Provide the (x, y) coordinate of the cell's center where the given text is located.  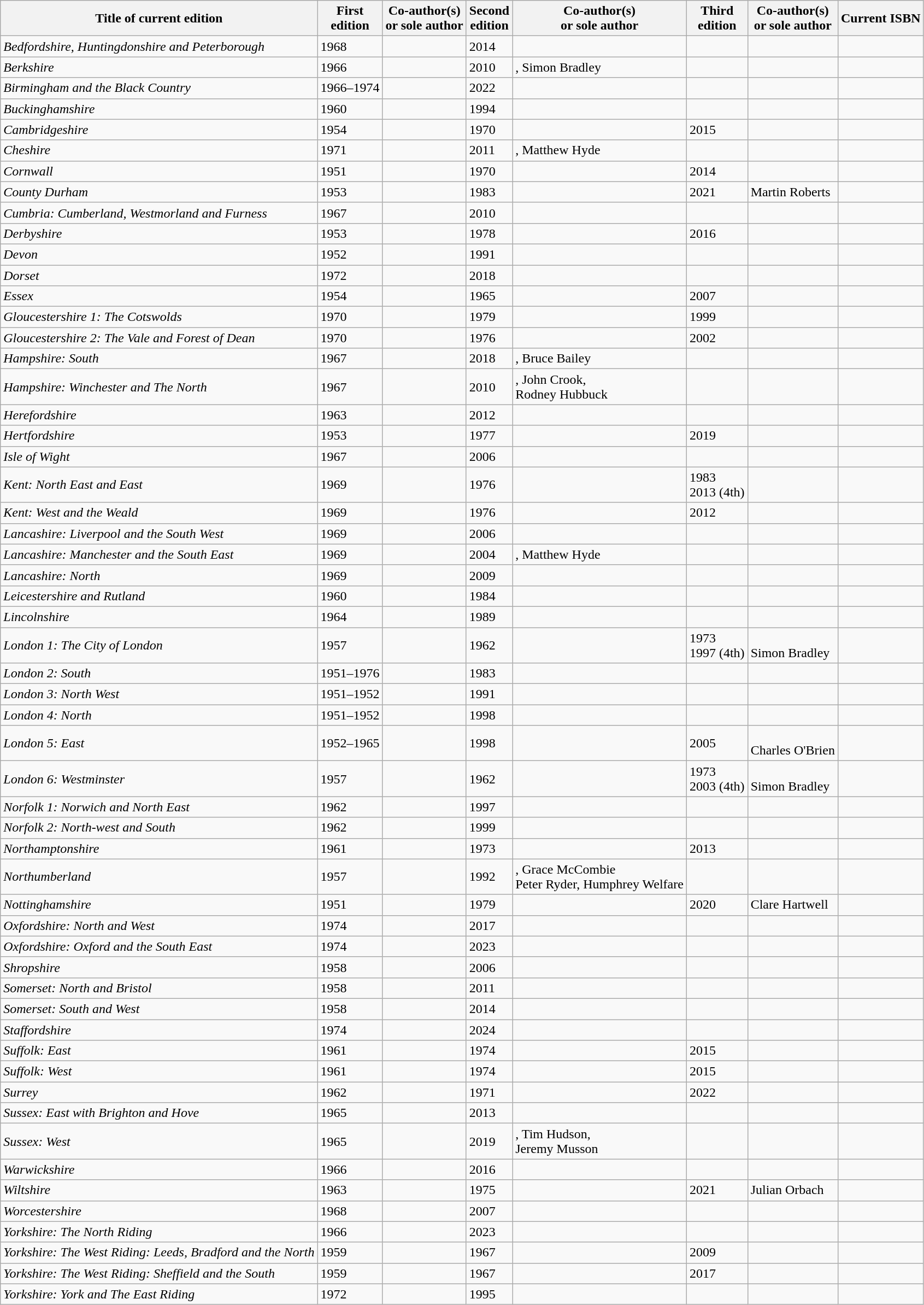
Gloucestershire 1: The Cotswolds (159, 317)
2004 (489, 554)
Lancashire: Manchester and the South East (159, 554)
1984 (489, 596)
1995 (489, 1294)
1975 (489, 1190)
1994 (489, 109)
London 6: Westminster (159, 779)
London 3: North West (159, 694)
Cornwall (159, 171)
Birmingham and the Black Country (159, 88)
, Tim Hudson,Jeremy Musson (600, 1142)
Nottinghamshire (159, 905)
Essex (159, 296)
1951–1976 (350, 674)
1997 (489, 807)
1973 (489, 848)
London 5: East (159, 744)
London 2: South (159, 674)
Yorkshire: York and The East Riding (159, 1294)
Martin Roberts (792, 192)
London 1: The City of London (159, 645)
Buckinghamshire (159, 109)
1952–1965 (350, 744)
2002 (717, 338)
1978 (489, 233)
2024 (489, 1029)
Second edition (489, 19)
Warwickshire (159, 1169)
Cambridgeshire (159, 130)
Clare Hartwell (792, 905)
Northamptonshire (159, 848)
, Grace McCombiePeter Ryder, Humphrey Welfare (600, 877)
19732003 (4th) (717, 779)
1952 (350, 254)
Suffolk: West (159, 1072)
Sussex: East with Brighton and Hove (159, 1113)
Devon (159, 254)
Gloucestershire 2: The Vale and Forest of Dean (159, 338)
Suffolk: East (159, 1051)
Norfolk 2: North-west and South (159, 828)
Bedfordshire, Huntingdonshire and Peterborough (159, 46)
Dorset (159, 275)
London 4: North (159, 715)
, Bruce Bailey (600, 359)
Wiltshire (159, 1190)
1989 (489, 617)
Sussex: West (159, 1142)
Hampshire: Winchester and The North (159, 387)
Oxfordshire: Oxford and the South East (159, 946)
, John Crook,Rodney Hubbuck (600, 387)
Lancashire: North (159, 575)
2020 (717, 905)
Cheshire (159, 150)
1977 (489, 436)
Surrey (159, 1092)
Current ISBN (881, 19)
1966–1974 (350, 88)
Somerset: South and West (159, 1009)
Staffordshire (159, 1029)
Herefordshire (159, 415)
Hertfordshire (159, 436)
Lincolnshire (159, 617)
Title of current edition (159, 19)
Shropshire (159, 967)
Yorkshire: The North Riding (159, 1232)
First edition (350, 19)
2005 (717, 744)
1983 2013 (4th) (717, 484)
Yorkshire: The West Riding: Leeds, Bradford and the North (159, 1253)
1964 (350, 617)
Third edition (717, 19)
Derbyshire (159, 233)
Yorkshire: The West Riding: Sheffield and the South (159, 1273)
Lancashire: Liverpool and the South West (159, 534)
Leicestershire and Rutland (159, 596)
Kent: West and the Weald (159, 513)
19731997 (4th) (717, 645)
Worcestershire (159, 1211)
Isle of Wight (159, 457)
Somerset: North and Bristol (159, 988)
Kent: North East and East (159, 484)
County Durham (159, 192)
Northumberland (159, 877)
, Simon Bradley (600, 67)
Hampshire: South (159, 359)
Cumbria: Cumberland, Westmorland and Furness (159, 213)
1992 (489, 877)
Charles O'Brien (792, 744)
Norfolk 1: Norwich and North East (159, 807)
Oxfordshire: North and West (159, 926)
Berkshire (159, 67)
Julian Orbach (792, 1190)
